For the text-containing cell, return its midpoint in (X, Y) coordinate format. 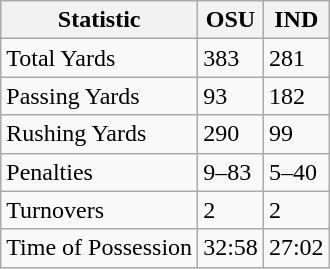
9–83 (231, 172)
182 (296, 96)
OSU (231, 20)
281 (296, 58)
32:58 (231, 248)
99 (296, 134)
93 (231, 96)
Turnovers (100, 210)
Penalties (100, 172)
Rushing Yards (100, 134)
IND (296, 20)
290 (231, 134)
5–40 (296, 172)
27:02 (296, 248)
Statistic (100, 20)
Time of Possession (100, 248)
383 (231, 58)
Total Yards (100, 58)
Passing Yards (100, 96)
